Search for the cell housing the specified text and yield its (X, Y) center coordinate. 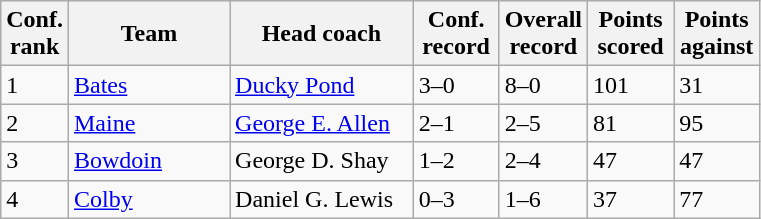
101 (631, 85)
95 (717, 123)
Head coach (322, 34)
1–2 (456, 161)
1 (35, 85)
Points scored (631, 34)
Overall record (543, 34)
Ducky Pond (322, 85)
Bowdoin (148, 161)
31 (717, 85)
Conf. record (456, 34)
0–3 (456, 199)
1–6 (543, 199)
77 (717, 199)
2–1 (456, 123)
2 (35, 123)
George D. Shay (322, 161)
8–0 (543, 85)
3–0 (456, 85)
3 (35, 161)
Points against (717, 34)
Team (148, 34)
4 (35, 199)
Colby (148, 199)
George E. Allen (322, 123)
Maine (148, 123)
Daniel G. Lewis (322, 199)
2–5 (543, 123)
81 (631, 123)
37 (631, 199)
Conf. rank (35, 34)
Bates (148, 85)
2–4 (543, 161)
